Provide the (x, y) coordinate of the cell's center where the given text is located.  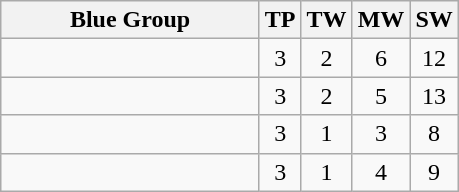
5 (381, 96)
6 (381, 58)
13 (434, 96)
12 (434, 58)
9 (434, 172)
TP (280, 20)
MW (381, 20)
Blue Group (130, 20)
SW (434, 20)
TW (326, 20)
8 (434, 134)
4 (381, 172)
